Extract the (x, y) coordinate from the center of the cell holding the provided text.  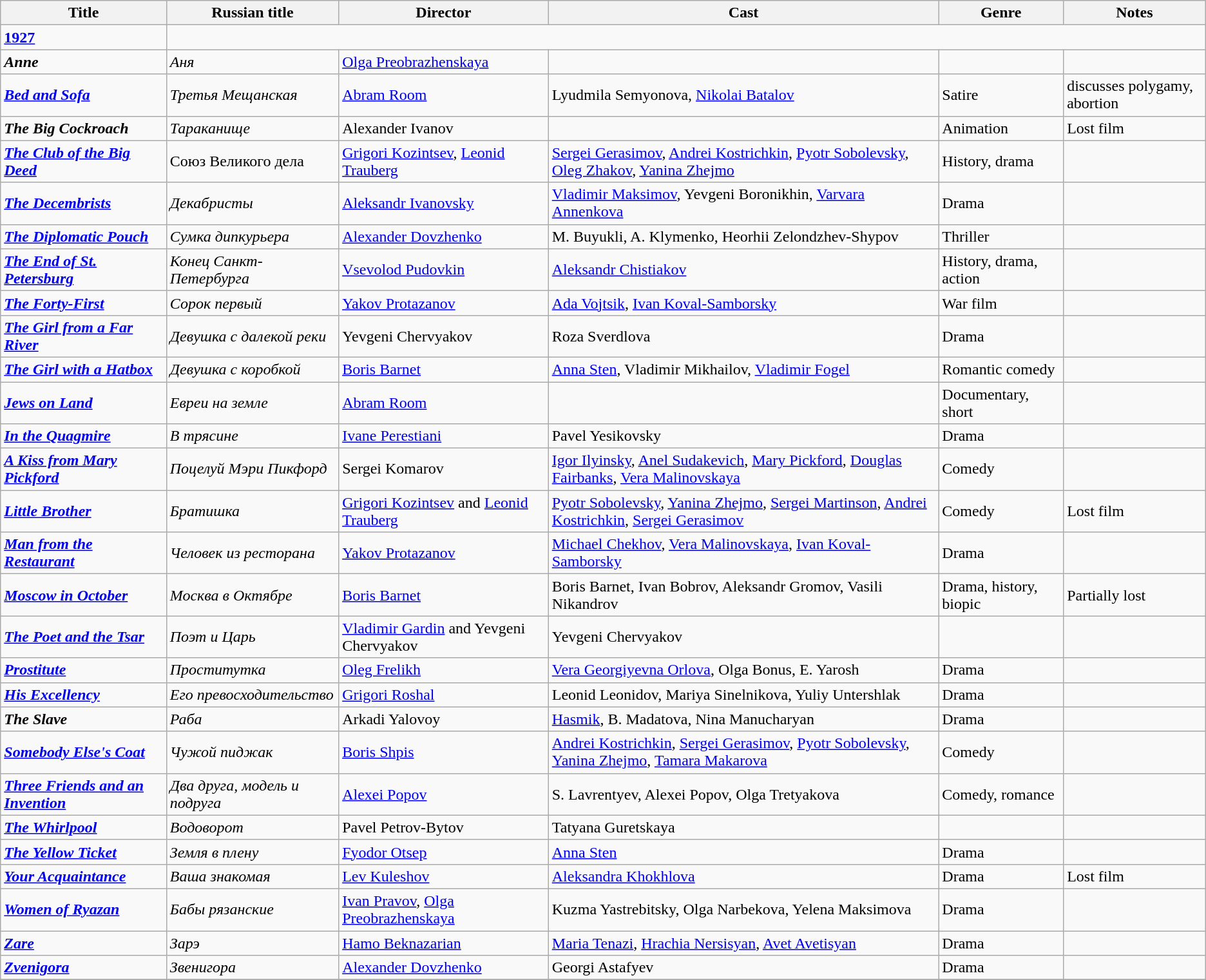
Boris Shpis (444, 753)
Cast (743, 13)
Igor Ilyinsky, Anel Sudakevich, Mary Pickford, Douglas Fairbanks, Vera Malinovskaya (743, 469)
Ada Vojtsik, Ivan Koval-Samborsky (743, 303)
The Forty-First (84, 303)
Zare (84, 943)
Конец Санкт-Петербурга (253, 269)
Два друга, модель и подруга (253, 794)
Olga Preobrazhenskaya (444, 62)
Ivan Pravov, Olga Preobrazhenskaya (444, 910)
В трясине (253, 436)
The Girl from a Far River (84, 336)
Thriller (1001, 236)
Москва в Октябре (253, 595)
War film (1001, 303)
Тараканище (253, 128)
Поэт и Царь (253, 637)
Поцелуй Мэри Пикфорд (253, 469)
Romantic comedy (1001, 369)
Раба (253, 719)
Девушка с далекой реки (253, 336)
Сорок первый (253, 303)
Pavel Petrov-Bytov (444, 827)
Roza Sverdlova (743, 336)
Sergei Komarov (444, 469)
Grigori Kozintsev, Leonid Trauberg (444, 161)
Vsevolod Pudovkin (444, 269)
Fyodor Otsep (444, 852)
Grigori Roshal (444, 695)
Russian title (253, 13)
Kuzma Yastrebitsky, Olga Narbekova, Yelena Maksimova (743, 910)
Alexei Popov (444, 794)
History, drama (1001, 161)
Somebody Else's Coat (84, 753)
A Kiss from Mary Pickford (84, 469)
Ivane Perestiani (444, 436)
Anna Sten (743, 852)
discusses polygamy, abortion (1135, 95)
Maria Tenazi, Hrachia Nersisyan, Avet Avetisyan (743, 943)
Sergei Gerasimov, Andrei Kostrichkin, Pyotr Sobolevsky, Oleg Zhakov, Yanina Zhejmo (743, 161)
S. Lavrentyev, Alexei Popov, Olga Tretyakova (743, 794)
Третья Мещанская (253, 95)
In the Quagmire (84, 436)
Aleksandra Khokhlova (743, 876)
His Excellency (84, 695)
The Diplomatic Pouch (84, 236)
Аня (253, 62)
Satire (1001, 95)
Boris Barnet, Ivan Bobrov, Aleksandr Gromov, Vasili Nikandrov (743, 595)
Oleg Frelikh (444, 670)
Georgi Astafyev (743, 968)
Евреи на земле (253, 402)
Зарэ (253, 943)
Vladimir Gardin and Yevgeni Chervyakov (444, 637)
Little Brother (84, 512)
Братишка (253, 512)
Pavel Yesikovsky (743, 436)
M. Buyukli, A. Klymenko, Heorhii Zelondzhev-Shypov (743, 236)
Hasmik, B. Madatova, Nina Manucharyan (743, 719)
Leonid Leonidov, Mariya Sinelnikova, Yuliy Untershlak (743, 695)
Bed and Sofa (84, 95)
Zvenigora (84, 968)
Grigori Kozintsev and Leonid Trauberg (444, 512)
Проститутка (253, 670)
Animation (1001, 128)
Ваша знакомая (253, 876)
Водоворот (253, 827)
Tatyana Guretskaya (743, 827)
The Whirlpool (84, 827)
Man from the Restaurant (84, 553)
Декабристы (253, 204)
Jews on Land (84, 402)
Anna Sten, Vladimir Mikhailov, Vladimir Fogel (743, 369)
Сумка дипкурьера (253, 236)
Земля в плену (253, 852)
Pyotr Sobolevsky, Yanina Zhejmo, Sergei Martinson, Andrei Kostrichkin, Sergei Gerasimov (743, 512)
The Poet and the Tsar (84, 637)
Prostitute (84, 670)
Women of Ryazan (84, 910)
Genre (1001, 13)
Three Friends and an Invention (84, 794)
Moscow in October (84, 595)
Aleksandr Chistiakov (743, 269)
Director (444, 13)
Documentary, short (1001, 402)
Aleksandr Ivanovsky (444, 204)
The Big Cockroach (84, 128)
The End of St. Petersburg (84, 269)
The Decembrists (84, 204)
Comedy, romance (1001, 794)
Hamo Beknazarian (444, 943)
Anne (84, 62)
Drama, history, biopic (1001, 595)
The Girl with a Hatbox (84, 369)
Partially lost (1135, 595)
Бабы рязанские (253, 910)
The Slave (84, 719)
Его превосходительство (253, 695)
Michael Chekhov, Vera Malinovskaya, Ivan Koval-Samborsky (743, 553)
Союз Великого дела (253, 161)
Девушка с коробкой (253, 369)
Lev Kuleshov (444, 876)
Title (84, 13)
Arkadi Yalovoy (444, 719)
History, drama, action (1001, 269)
The Yellow Ticket (84, 852)
Andrei Kostrichkin, Sergei Gerasimov, Pyotr Sobolevsky, Yanina Zhejmo, Tamara Makarova (743, 753)
Чужой пиджак (253, 753)
Your Acquaintance (84, 876)
Alexander Ivanov (444, 128)
The Club of the Big Deed (84, 161)
Vera Georgiyevna Orlova, Olga Bonus, E. Yarosh (743, 670)
Notes (1135, 13)
1927 (84, 37)
Звeнигopа (253, 968)
Человек из ресторана (253, 553)
Vladimir Maksimov, Yevgeni Boronikhin, Varvara Annenkova (743, 204)
Lyudmila Semyonova, Nikolai Batalov (743, 95)
